Locate the cell with the specified text and output its (X, Y) center coordinate. 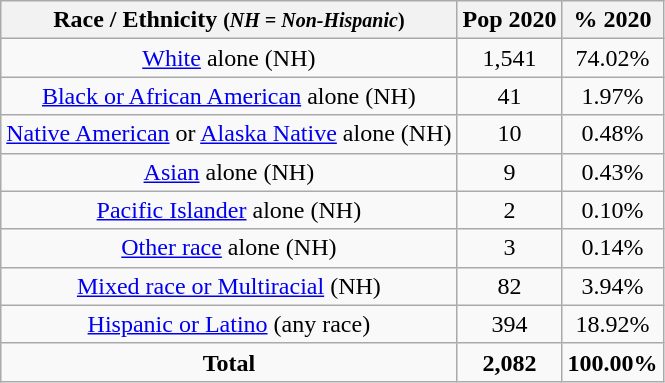
Hispanic or Latino (any race) (229, 324)
10 (510, 134)
Mixed race or Multiracial (NH) (229, 286)
1,541 (510, 58)
0.14% (612, 248)
Asian alone (NH) (229, 172)
3 (510, 248)
0.10% (612, 210)
2,082 (510, 362)
74.02% (612, 58)
Race / Ethnicity (NH = Non-Hispanic) (229, 20)
0.43% (612, 172)
Total (229, 362)
18.92% (612, 324)
% 2020 (612, 20)
3.94% (612, 286)
394 (510, 324)
Black or African American alone (NH) (229, 96)
Native American or Alaska Native alone (NH) (229, 134)
White alone (NH) (229, 58)
1.97% (612, 96)
41 (510, 96)
0.48% (612, 134)
Other race alone (NH) (229, 248)
Pacific Islander alone (NH) (229, 210)
9 (510, 172)
100.00% (612, 362)
Pop 2020 (510, 20)
82 (510, 286)
2 (510, 210)
